For the text-containing cell, return its midpoint in [x, y] coordinate format. 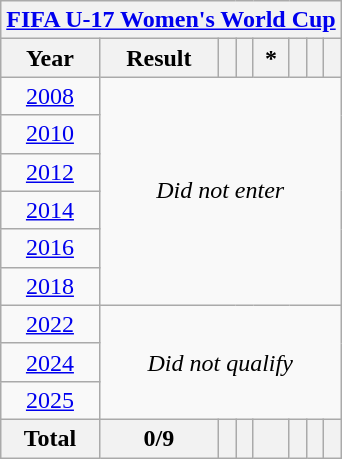
Total [50, 438]
2022 [50, 324]
2010 [50, 134]
2018 [50, 286]
FIFA U-17 Women's World Cup [171, 20]
2025 [50, 400]
2016 [50, 248]
Did not enter [220, 191]
2012 [50, 172]
2008 [50, 96]
2024 [50, 362]
Did not qualify [220, 362]
0/9 [158, 438]
* [271, 58]
2014 [50, 210]
Result [158, 58]
Year [50, 58]
